Determine the [x, y] coordinate at the center of the cell enclosing the given text.  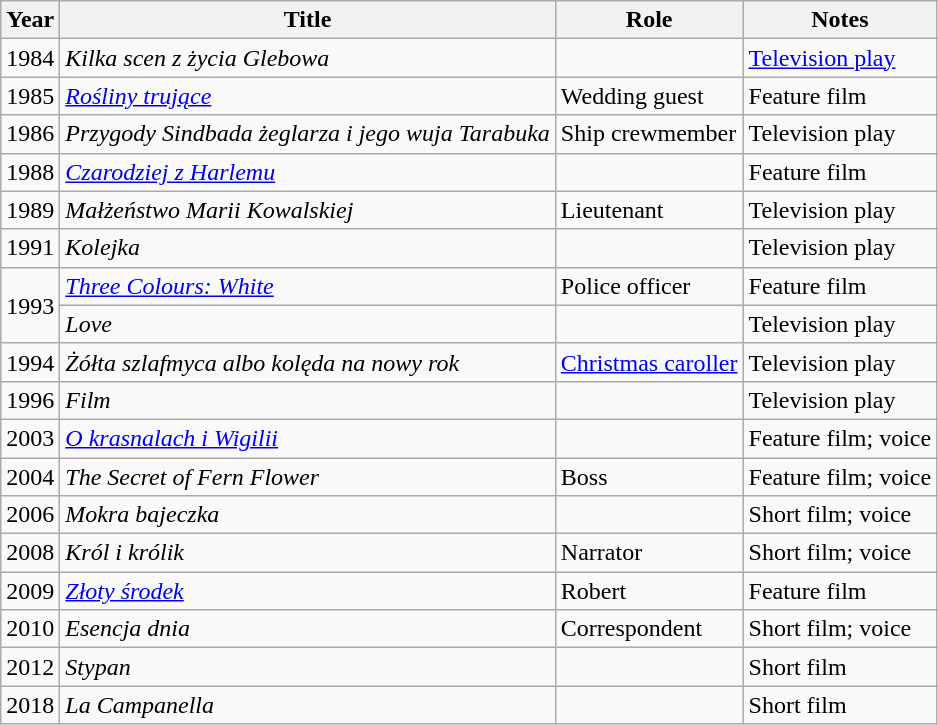
Boss [649, 477]
Złoty środek [308, 591]
1985 [30, 96]
1986 [30, 134]
The Secret of Fern Flower [308, 477]
Christmas caroller [649, 362]
Kilka scen z życia Glebowa [308, 58]
Stypan [308, 667]
Lieutenant [649, 210]
1988 [30, 172]
Correspondent [649, 629]
Przygody Sindbada żeglarza i jego wuja Tarabuka [308, 134]
Narrator [649, 553]
Wedding guest [649, 96]
2003 [30, 438]
1991 [30, 248]
Title [308, 20]
1996 [30, 400]
Esencja dnia [308, 629]
Żółta szlafmyca albo kolęda na nowy rok [308, 362]
2006 [30, 515]
La Campanella [308, 705]
2018 [30, 705]
2012 [30, 667]
Role [649, 20]
Rośliny trujące [308, 96]
Kolejka [308, 248]
Król i królik [308, 553]
Ship crewmember [649, 134]
Notes [840, 20]
2008 [30, 553]
Czarodziej z Harlemu [308, 172]
Robert [649, 591]
1989 [30, 210]
Year [30, 20]
1984 [30, 58]
1993 [30, 305]
Małżeństwo Marii Kowalskiej [308, 210]
1994 [30, 362]
Mokra bajeczka [308, 515]
O krasnalach i Wigilii [308, 438]
Love [308, 324]
2004 [30, 477]
2010 [30, 629]
Three Colours: White [308, 286]
2009 [30, 591]
Film [308, 400]
Police officer [649, 286]
